Output the [x, y] coordinate of the center of the cell containing the given text.  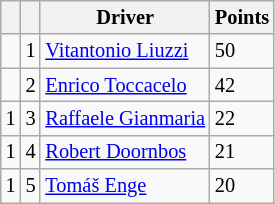
2 [31, 85]
20 [242, 186]
5 [31, 186]
Points [242, 17]
50 [242, 51]
Tomáš Enge [125, 186]
3 [31, 118]
Driver [125, 17]
Enrico Toccacelo [125, 85]
Raffaele Gianmaria [125, 118]
21 [242, 152]
22 [242, 118]
Robert Doornbos [125, 152]
42 [242, 85]
Vitantonio Liuzzi [125, 51]
4 [31, 152]
